Scan for the cell matching the given text and deliver its [X, Y] coordinate at center. 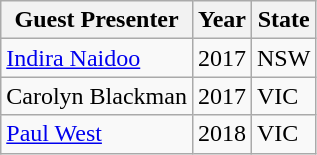
Paul West [97, 134]
State [284, 20]
Carolyn Blackman [97, 96]
Guest Presenter [97, 20]
Indira Naidoo [97, 58]
Year [222, 20]
NSW [284, 58]
2018 [222, 134]
